For the text-containing cell, return its midpoint in (x, y) coordinate format. 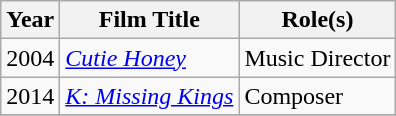
Cutie Honey (150, 58)
Role(s) (318, 20)
Composer (318, 96)
Film Title (150, 20)
Year (30, 20)
K: Missing Kings (150, 96)
2014 (30, 96)
Music Director (318, 58)
2004 (30, 58)
